Pinpoint the cell where the given text exists, returning its (X, Y) midpoint coordinate. 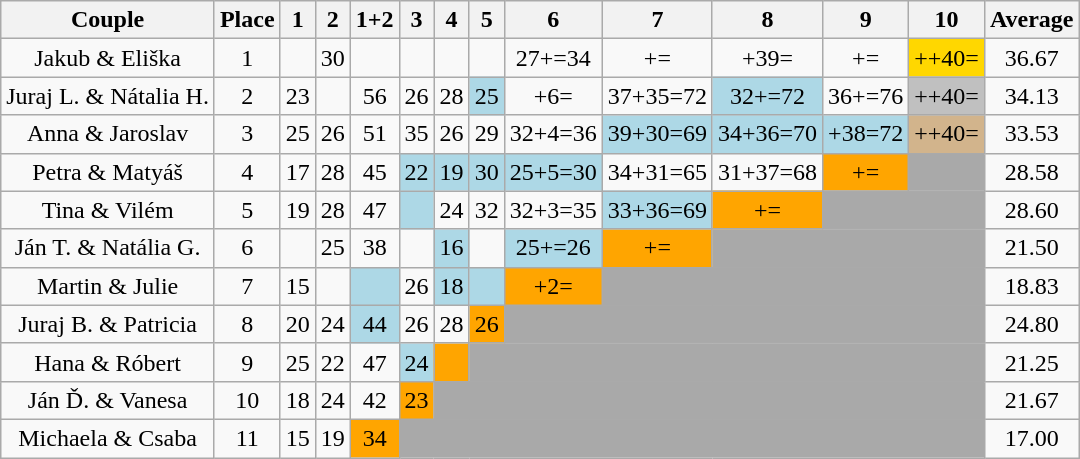
+39= (767, 58)
27+=34 (553, 58)
Petra & Matyáš (108, 172)
42 (374, 400)
Jakub & Eliška (108, 58)
11 (247, 438)
17.00 (1032, 438)
21.25 (1032, 362)
32+=72 (767, 96)
Hana & Róbert (108, 362)
31+37=68 (767, 172)
32 (486, 210)
Juraj B. & Patricia (108, 324)
45 (374, 172)
56 (374, 96)
1+2 (374, 20)
Ján Ď. & Vanesa (108, 400)
35 (416, 134)
Anna & Jaroslav (108, 134)
28.60 (1032, 210)
39+30=69 (657, 134)
Couple (108, 20)
32+3=35 (553, 210)
34.13 (1032, 96)
29 (486, 134)
25+5=30 (553, 172)
21.67 (1032, 400)
Average (1032, 20)
36+=76 (866, 96)
Michaela & Csaba (108, 438)
Ján T. & Natália G. (108, 248)
34 (374, 438)
28.58 (1032, 172)
24.80 (1032, 324)
+38=72 (866, 134)
37+35=72 (657, 96)
44 (374, 324)
21.50 (1032, 248)
33.53 (1032, 134)
51 (374, 134)
+6= (553, 96)
Juraj L. & Nátalia H. (108, 96)
36.67 (1032, 58)
34+36=70 (767, 134)
25+=26 (553, 248)
+2= (553, 286)
34+31=65 (657, 172)
18.83 (1032, 286)
32+4=36 (553, 134)
38 (374, 248)
33+36=69 (657, 210)
20 (298, 324)
Place (247, 20)
16 (452, 248)
Martin & Julie (108, 286)
17 (298, 172)
Tina & Vilém (108, 210)
